Pinpoint the cell where the given text exists, returning its [x, y] midpoint coordinate. 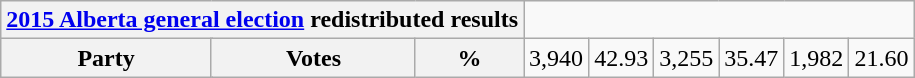
Votes [313, 58]
2015 Alberta general election redistributed results [262, 20]
Party [106, 58]
21.60 [882, 58]
3,255 [686, 58]
42.93 [622, 58]
% [469, 58]
35.47 [752, 58]
1,982 [816, 58]
3,940 [556, 58]
